Detect which cell encompasses the target text, then output its (X, Y) center coordinate. 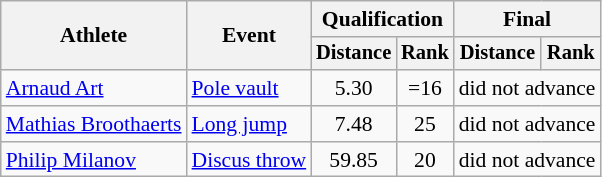
Pole vault (250, 88)
7.48 (354, 124)
=16 (425, 88)
Event (250, 36)
Final (528, 19)
5.30 (354, 88)
Long jump (250, 124)
Athlete (94, 36)
Mathias Broothaerts (94, 124)
Arnaud Art (94, 88)
25 (425, 124)
Qualification (382, 19)
